Find where the given text appears and provide that cell's center as [x, y] coordinate. 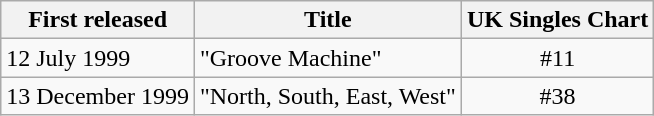
"North, South, East, West" [328, 96]
12 July 1999 [98, 58]
13 December 1999 [98, 96]
"Groove Machine" [328, 58]
#11 [557, 58]
#38 [557, 96]
Title [328, 20]
UK Singles Chart [557, 20]
First released [98, 20]
